Output the (X, Y) coordinate of the center of the cell containing the given text.  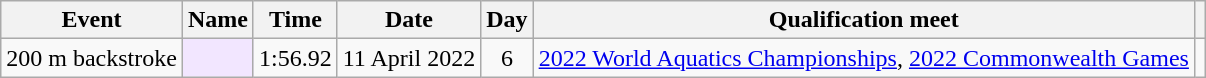
Date (409, 20)
Name (218, 20)
6 (507, 58)
2022 World Aquatics Championships, 2022 Commonwealth Games (864, 58)
Qualification meet (864, 20)
Time (295, 20)
11 April 2022 (409, 58)
Event (92, 20)
200 m backstroke (92, 58)
Day (507, 20)
1:56.92 (295, 58)
